Return the (X, Y) coordinate for the center point of the cell that contains the specified text.  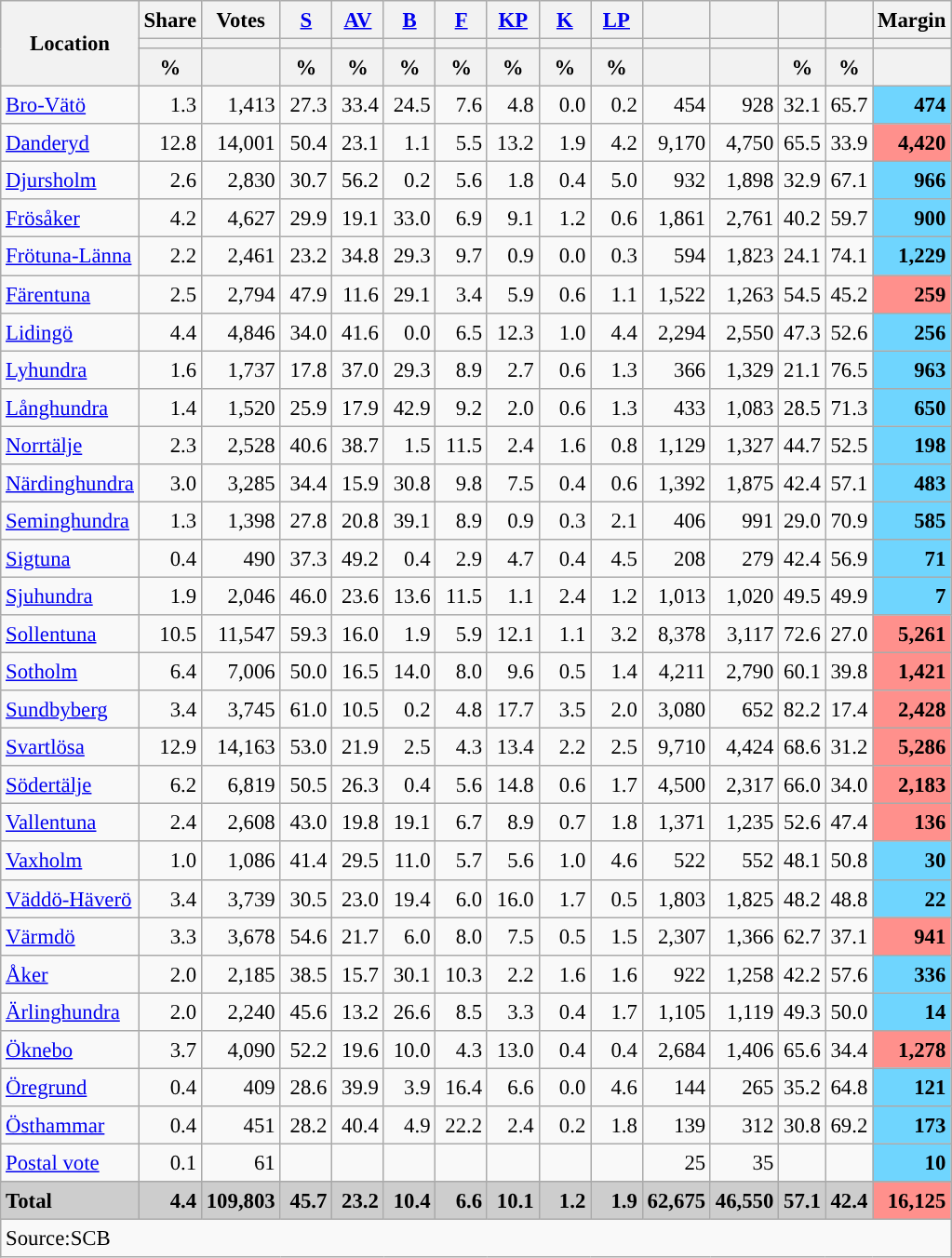
45.7 (306, 1200)
2,317 (744, 785)
900 (912, 218)
72.6 (802, 635)
1,013 (676, 596)
2.1 (617, 521)
29.0 (802, 521)
50.8 (849, 862)
50.5 (306, 785)
19.6 (358, 1050)
74.1 (849, 257)
3,678 (240, 936)
37.0 (358, 370)
991 (744, 521)
406 (676, 521)
2,830 (240, 181)
3,080 (676, 709)
11.0 (409, 862)
585 (912, 521)
21.1 (802, 370)
474 (912, 106)
69.2 (849, 1126)
552 (744, 862)
22.2 (462, 1126)
3.5 (565, 709)
Öregrund (71, 1087)
1,329 (744, 370)
KP (513, 20)
3.9 (409, 1087)
109,803 (240, 1200)
53.0 (306, 748)
Sigtuna (71, 558)
1,020 (744, 596)
7 (912, 596)
Frösåker (71, 218)
14.8 (513, 785)
54.6 (306, 936)
43.0 (306, 823)
2,550 (744, 331)
366 (676, 370)
12.8 (169, 143)
49.9 (849, 596)
65.6 (802, 1050)
65.5 (802, 143)
17.9 (358, 408)
2,307 (676, 936)
12.9 (169, 748)
966 (912, 181)
23.1 (358, 143)
2,240 (240, 1012)
59.3 (306, 635)
1,861 (676, 218)
44.7 (802, 445)
490 (240, 558)
256 (912, 331)
Location (71, 44)
2,684 (676, 1050)
Frötuna-Länna (71, 257)
932 (676, 181)
Sundbyberg (71, 709)
9,710 (676, 748)
32.1 (802, 106)
32.9 (802, 181)
4.7 (513, 558)
Närdinghundra (71, 484)
312 (744, 1126)
9.6 (513, 672)
2.6 (169, 181)
70.9 (849, 521)
9,170 (676, 143)
2,185 (240, 973)
76.5 (849, 370)
0.7 (565, 823)
35 (744, 1163)
3,739 (240, 899)
522 (676, 862)
6.4 (169, 672)
4,627 (240, 218)
40.2 (802, 218)
1,520 (240, 408)
37.1 (849, 936)
49.5 (802, 596)
24.1 (802, 257)
Sollentuna (71, 635)
25 (676, 1163)
17.7 (513, 709)
19.4 (409, 899)
68.6 (802, 748)
7.6 (462, 106)
23.6 (358, 596)
173 (912, 1126)
39.9 (358, 1087)
10.4 (409, 1200)
650 (912, 408)
39.1 (409, 521)
1,229 (912, 257)
Åker (71, 973)
14.0 (409, 672)
61.0 (306, 709)
23.0 (358, 899)
9.8 (462, 484)
5.7 (462, 862)
4,500 (676, 785)
Lyhundra (71, 370)
2,794 (240, 294)
6.5 (462, 331)
Share (169, 20)
12.1 (513, 635)
28.2 (306, 1126)
B (409, 20)
1,278 (912, 1050)
1,875 (744, 484)
4,750 (744, 143)
Danderyd (71, 143)
Total (71, 1200)
4,420 (912, 143)
9.2 (462, 408)
4.5 (617, 558)
11,547 (240, 635)
49.2 (358, 558)
451 (240, 1126)
922 (676, 973)
9.1 (513, 218)
3,117 (744, 635)
42.9 (409, 408)
28.5 (802, 408)
30 (912, 862)
7,006 (240, 672)
19.8 (358, 823)
11.6 (358, 294)
13.4 (513, 748)
1,421 (912, 672)
47.3 (802, 331)
30.7 (306, 181)
1,105 (676, 1012)
1,898 (744, 181)
8.5 (462, 1012)
121 (912, 1087)
62.7 (802, 936)
Seminghundra (71, 521)
35.2 (802, 1087)
10 (912, 1163)
1,086 (240, 862)
2,428 (912, 709)
71.3 (849, 408)
2,528 (240, 445)
1,119 (744, 1012)
14,001 (240, 143)
3.7 (169, 1050)
16,125 (912, 1200)
433 (676, 408)
454 (676, 106)
1,522 (676, 294)
13.0 (513, 1050)
30.1 (409, 973)
6,819 (240, 785)
198 (912, 445)
2,608 (240, 823)
42.2 (802, 973)
21.7 (358, 936)
1,737 (240, 370)
S (306, 20)
34.8 (358, 257)
65.7 (849, 106)
50.4 (306, 143)
82.2 (802, 709)
48.2 (802, 899)
594 (676, 257)
56.9 (849, 558)
22 (912, 899)
3.0 (169, 484)
45.6 (306, 1012)
8,378 (676, 635)
47.9 (306, 294)
6.9 (462, 218)
9.7 (462, 257)
48.8 (849, 899)
47.4 (849, 823)
409 (240, 1087)
Postal vote (71, 1163)
33.0 (409, 218)
40.6 (306, 445)
259 (912, 294)
41.4 (306, 862)
279 (744, 558)
13.6 (409, 596)
41.6 (358, 331)
29.1 (409, 294)
Lidingö (71, 331)
4.9 (409, 1126)
208 (676, 558)
1,083 (744, 408)
139 (676, 1126)
2.9 (462, 558)
1,327 (744, 445)
2,046 (240, 596)
21.9 (358, 748)
12.3 (513, 331)
Östhammar (71, 1126)
52.2 (306, 1050)
15.9 (358, 484)
71 (912, 558)
3,745 (240, 709)
K (565, 20)
16.5 (358, 672)
59.7 (849, 218)
3,285 (240, 484)
46.0 (306, 596)
963 (912, 370)
1,258 (744, 973)
1,371 (676, 823)
33.9 (849, 143)
29.5 (358, 862)
27.0 (849, 635)
Färentuna (71, 294)
1,413 (240, 106)
265 (744, 1087)
27.8 (306, 521)
Svartlösa (71, 748)
38.7 (358, 445)
62,675 (676, 1200)
17.8 (306, 370)
Vaxholm (71, 862)
33.4 (358, 106)
16.4 (462, 1087)
14 (912, 1012)
2.7 (513, 370)
61 (240, 1163)
57.6 (849, 973)
336 (912, 973)
49.3 (802, 1012)
5.0 (617, 181)
45.2 (849, 294)
Vallentuna (71, 823)
38.5 (306, 973)
10.1 (513, 1200)
928 (744, 106)
483 (912, 484)
Bro-Vätö (71, 106)
46,550 (744, 1200)
Ärlinghundra (71, 1012)
Öknebo (71, 1050)
1,825 (744, 899)
6.2 (169, 785)
26.6 (409, 1012)
4,211 (676, 672)
Sotholm (71, 672)
27.3 (306, 106)
54.5 (802, 294)
1,263 (744, 294)
1,823 (744, 257)
Djursholm (71, 181)
AV (358, 20)
14,163 (240, 748)
20.8 (358, 521)
56.2 (358, 181)
28.6 (306, 1087)
0.1 (169, 1163)
0.8 (617, 445)
5.5 (462, 143)
1,398 (240, 521)
2,761 (744, 218)
4,424 (744, 748)
60.1 (802, 672)
136 (912, 823)
1,235 (744, 823)
17.4 (849, 709)
15.7 (358, 973)
1,129 (676, 445)
64.8 (849, 1087)
25.9 (306, 408)
Votes (240, 20)
1,406 (744, 1050)
2,461 (240, 257)
1,803 (676, 899)
4,846 (240, 331)
1,366 (744, 936)
67.1 (849, 181)
652 (744, 709)
2,183 (912, 785)
Margin (912, 20)
52.5 (849, 445)
941 (912, 936)
5,286 (912, 748)
Södertälje (71, 785)
30.5 (306, 899)
Värmdö (71, 936)
6.7 (462, 823)
10.0 (409, 1050)
1,392 (676, 484)
F (462, 20)
39.8 (849, 672)
3.2 (617, 635)
2,790 (744, 672)
29.9 (306, 218)
26.3 (358, 785)
2.3 (169, 445)
Långhundra (71, 408)
5,261 (912, 635)
LP (617, 20)
Väddö-Häverö (71, 899)
2,294 (676, 331)
144 (676, 1087)
37.3 (306, 558)
4,090 (240, 1050)
Norrtälje (71, 445)
48.1 (802, 862)
Source:SCB (476, 1239)
24.5 (409, 106)
40.4 (358, 1126)
31.2 (849, 748)
66.0 (802, 785)
Sjuhundra (71, 596)
10.3 (462, 973)
